For the text-containing cell, return its midpoint in [x, y] coordinate format. 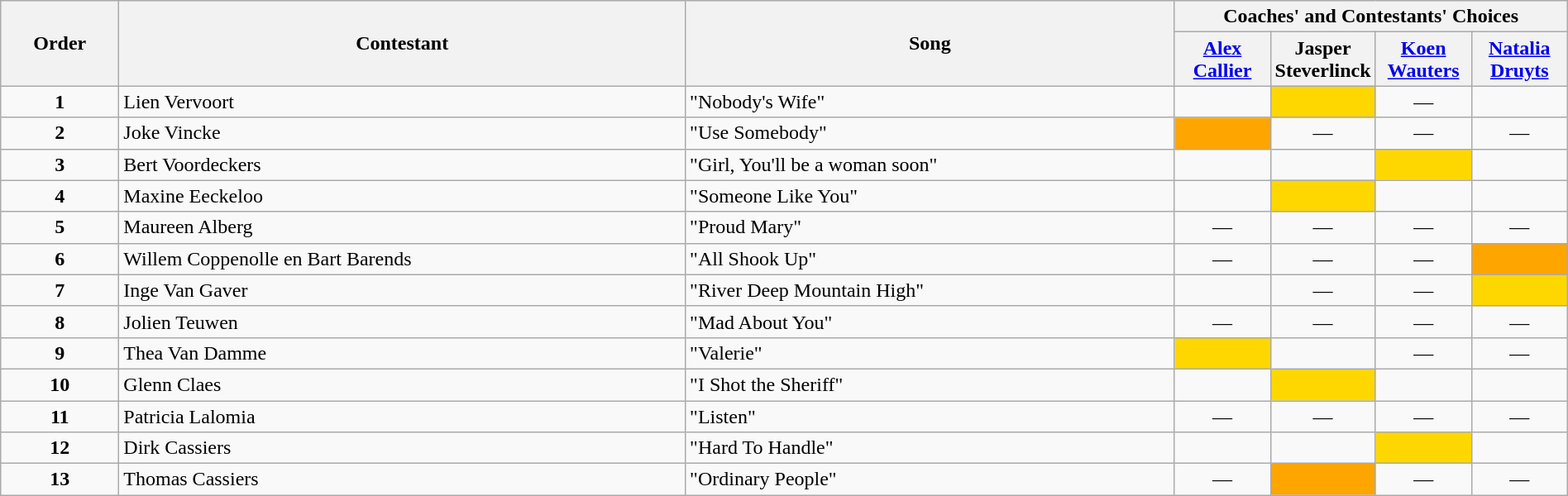
Thomas Cassiers [402, 479]
Song [930, 43]
"Hard To Handle" [930, 448]
10 [60, 384]
8 [60, 322]
1 [60, 102]
4 [60, 196]
Maxine Eeckeloo [402, 196]
"Mad About You" [930, 322]
Koen Wauters [1423, 60]
Thea Van Damme [402, 353]
6 [60, 259]
7 [60, 290]
Inge Van Gaver [402, 290]
12 [60, 448]
"Girl, You'll be a woman soon" [930, 165]
9 [60, 353]
Willem Coppenolle en Bart Barends [402, 259]
"Listen" [930, 416]
Maureen Alberg [402, 227]
Jolien Teuwen [402, 322]
"River Deep Mountain High" [930, 290]
Jasper Steverlinck [1323, 60]
"All Shook Up" [930, 259]
"Ordinary People" [930, 479]
13 [60, 479]
"I Shot the Sheriff" [930, 384]
Alex Callier [1222, 60]
Glenn Claes [402, 384]
"Valerie" [930, 353]
"Use Somebody" [930, 133]
Natalia Druyts [1519, 60]
3 [60, 165]
11 [60, 416]
Dirk Cassiers [402, 448]
Order [60, 43]
"Someone Like You" [930, 196]
2 [60, 133]
Patricia Lalomia [402, 416]
Coaches' and Contestants' Choices [1371, 17]
"Nobody's Wife" [930, 102]
5 [60, 227]
Contestant [402, 43]
Joke Vincke [402, 133]
Lien Vervoort [402, 102]
"Proud Mary" [930, 227]
Bert Voordeckers [402, 165]
